Output the [x, y] coordinate of the center of the cell containing the given text.  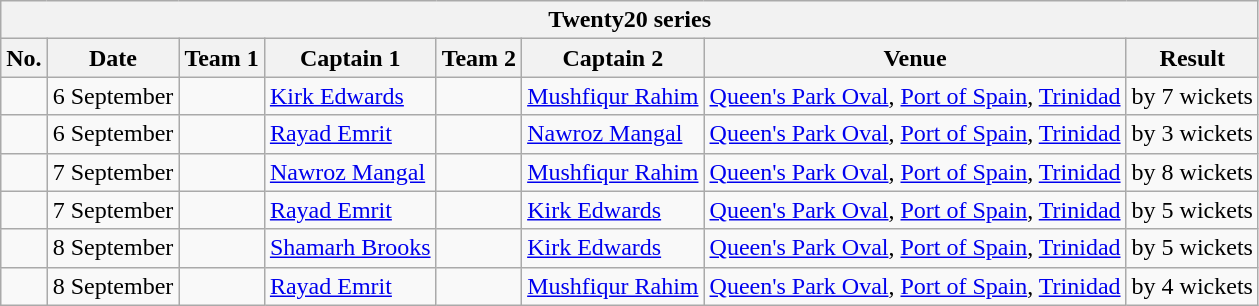
Captain 1 [350, 58]
by 8 wickets [1192, 172]
Team 2 [479, 58]
Captain 2 [613, 58]
Result [1192, 58]
by 3 wickets [1192, 134]
Twenty20 series [630, 20]
Venue [915, 58]
Date [113, 58]
No. [24, 58]
by 7 wickets [1192, 96]
Team 1 [222, 58]
by 4 wickets [1192, 286]
Shamarh Brooks [350, 248]
